Locate the cell with the specified text and output its [X, Y] center coordinate. 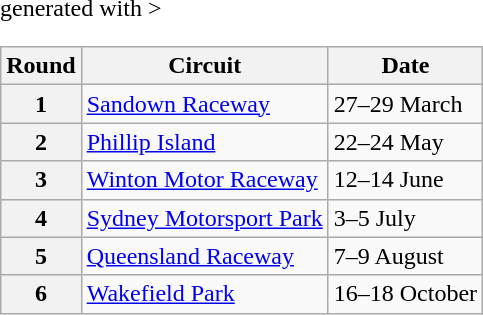
3 [41, 180]
Circuit [204, 66]
Sandown Raceway [204, 104]
1 [41, 104]
Winton Motor Raceway [204, 180]
3–5 July [405, 218]
Sydney Motorsport Park [204, 218]
Round [41, 66]
6 [41, 294]
2 [41, 142]
12–14 June [405, 180]
Wakefield Park [204, 294]
22–24 May [405, 142]
4 [41, 218]
Date [405, 66]
Queensland Raceway [204, 256]
5 [41, 256]
7–9 August [405, 256]
27–29 March [405, 104]
Phillip Island [204, 142]
16–18 October [405, 294]
